Detect which cell encompasses the target text, then output its [X, Y] center coordinate. 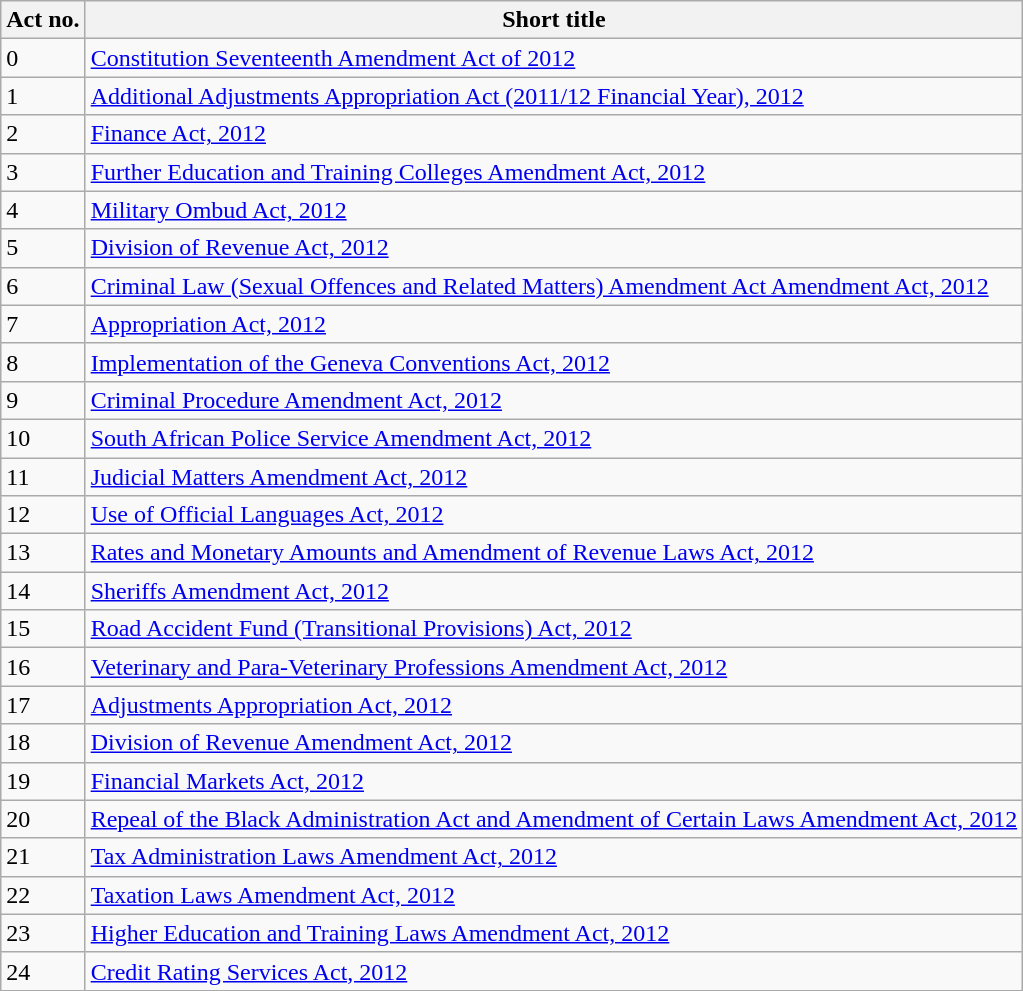
10 [43, 438]
Short title [554, 20]
8 [43, 362]
1 [43, 96]
Sheriffs Amendment Act, 2012 [554, 591]
Constitution Seventeenth Amendment Act of 2012 [554, 58]
Criminal Law (Sexual Offences and Related Matters) Amendment Act Amendment Act, 2012 [554, 286]
Finance Act, 2012 [554, 134]
13 [43, 553]
16 [43, 667]
Rates and Monetary Amounts and Amendment of Revenue Laws Act, 2012 [554, 553]
17 [43, 705]
Appropriation Act, 2012 [554, 324]
6 [43, 286]
Judicial Matters Amendment Act, 2012 [554, 477]
7 [43, 324]
Higher Education and Training Laws Amendment Act, 2012 [554, 933]
Credit Rating Services Act, 2012 [554, 971]
4 [43, 210]
Road Accident Fund (Transitional Provisions) Act, 2012 [554, 629]
Further Education and Training Colleges Amendment Act, 2012 [554, 172]
19 [43, 781]
2 [43, 134]
11 [43, 477]
0 [43, 58]
Criminal Procedure Amendment Act, 2012 [554, 400]
23 [43, 933]
Act no. [43, 20]
Additional Adjustments Appropriation Act (2011/12 Financial Year), 2012 [554, 96]
18 [43, 743]
Division of Revenue Amendment Act, 2012 [554, 743]
Tax Administration Laws Amendment Act, 2012 [554, 857]
24 [43, 971]
5 [43, 248]
9 [43, 400]
Financial Markets Act, 2012 [554, 781]
21 [43, 857]
Implementation of the Geneva Conventions Act, 2012 [554, 362]
15 [43, 629]
Adjustments Appropriation Act, 2012 [554, 705]
14 [43, 591]
Military Ombud Act, 2012 [554, 210]
Taxation Laws Amendment Act, 2012 [554, 895]
12 [43, 515]
20 [43, 819]
Veterinary and Para-Veterinary Professions Amendment Act, 2012 [554, 667]
Repeal of the Black Administration Act and Amendment of Certain Laws Amendment Act, 2012 [554, 819]
Division of Revenue Act, 2012 [554, 248]
22 [43, 895]
Use of Official Languages Act, 2012 [554, 515]
South African Police Service Amendment Act, 2012 [554, 438]
3 [43, 172]
